Pinpoint the cell where the given text exists, returning its (X, Y) midpoint coordinate. 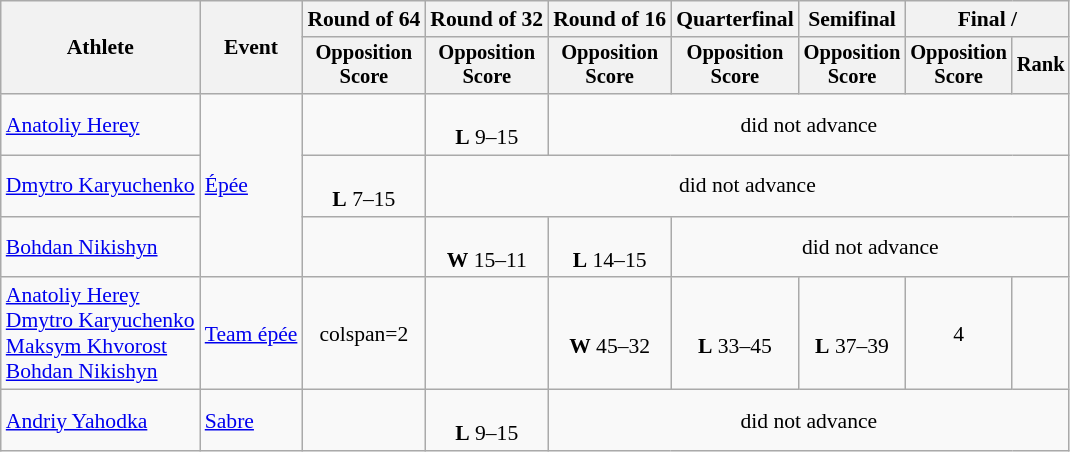
Round of 32 (486, 19)
W 45–32 (610, 334)
Andriy Yahodka (100, 420)
Dmytro Karyuchenko (100, 186)
Round of 64 (364, 19)
Bohdan Nikishyn (100, 248)
Quarterfinal (735, 19)
L 33–45 (735, 334)
Rank (1041, 66)
Final / (987, 19)
Round of 16 (610, 19)
4 (958, 334)
Team épée (252, 334)
colspan=2 (364, 334)
Athlete (100, 48)
Semifinal (852, 19)
Event (252, 48)
Sabre (252, 420)
Épée (252, 186)
W 15–11 (486, 248)
L 14–15 (610, 248)
Anatoliy Herey (100, 124)
L 37–39 (852, 334)
L 7–15 (364, 186)
Anatoliy HereyDmytro KaryuchenkoMaksym KhvorostBohdan Nikishyn (100, 334)
